Identify which cell holds the provided text, then report its [x, y] central coordinate. 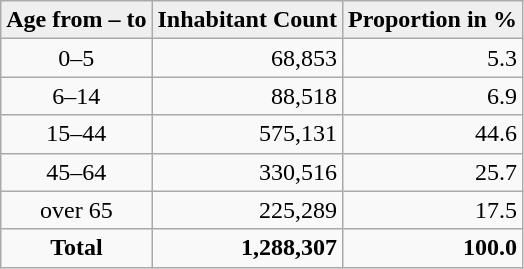
25.7 [432, 172]
Total [76, 248]
Proportion in % [432, 20]
44.6 [432, 134]
45–64 [76, 172]
over 65 [76, 210]
330,516 [247, 172]
6–14 [76, 96]
17.5 [432, 210]
68,853 [247, 58]
88,518 [247, 96]
575,131 [247, 134]
15–44 [76, 134]
6.9 [432, 96]
1,288,307 [247, 248]
Age from – to [76, 20]
Inhabitant Count [247, 20]
225,289 [247, 210]
100.0 [432, 248]
5.3 [432, 58]
0–5 [76, 58]
